Determine the [x, y] coordinate at the center of the cell enclosing the given text.  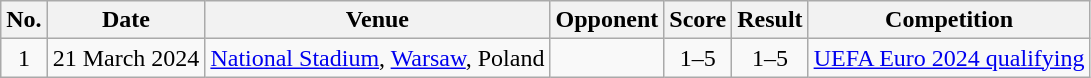
National Stadium, Warsaw, Poland [378, 58]
21 March 2024 [126, 58]
Result [770, 20]
No. [24, 20]
Competition [949, 20]
UEFA Euro 2024 qualifying [949, 58]
Date [126, 20]
Venue [378, 20]
1 [24, 58]
Opponent [607, 20]
Score [698, 20]
